Output the (X, Y) coordinate of the center of the cell containing the given text.  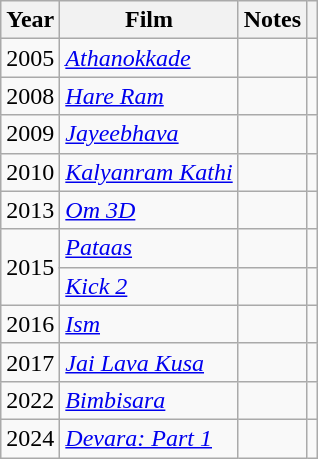
Kick 2 (149, 286)
Year (30, 20)
Hare Ram (149, 96)
Om 3D (149, 210)
2005 (30, 58)
Pataas (149, 248)
2016 (30, 324)
Jai Lava Kusa (149, 362)
2013 (30, 210)
Kalyanram Kathi (149, 172)
2008 (30, 96)
Jayeebhava (149, 134)
Devara: Part 1 (149, 438)
2024 (30, 438)
Ism (149, 324)
2015 (30, 267)
2009 (30, 134)
Film (149, 20)
2010 (30, 172)
2022 (30, 400)
Bimbisara (149, 400)
Athanokkade (149, 58)
Notes (272, 20)
2017 (30, 362)
